For the text-containing cell, return its midpoint in (x, y) coordinate format. 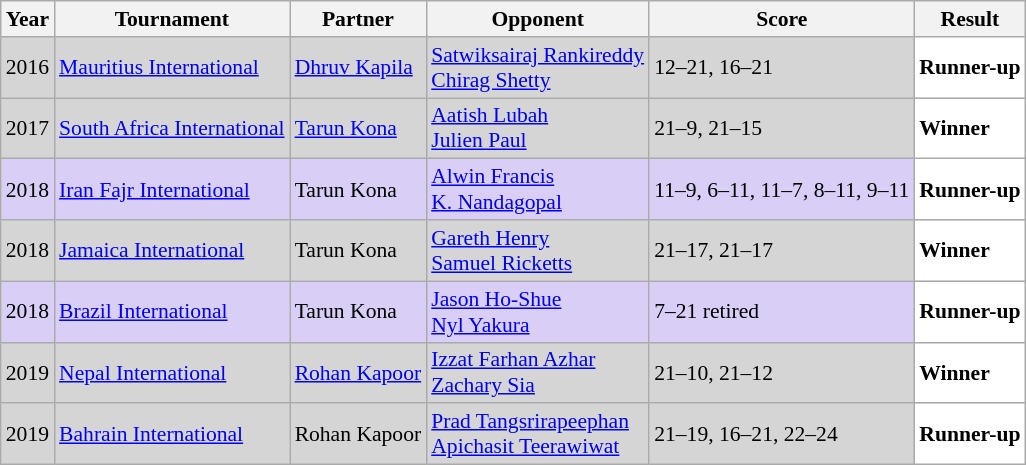
12–21, 16–21 (782, 68)
2017 (28, 128)
Brazil International (172, 312)
South Africa International (172, 128)
Dhruv Kapila (358, 68)
Satwiksairaj Rankireddy Chirag Shetty (538, 68)
Alwin Francis K. Nandagopal (538, 190)
21–9, 21–15 (782, 128)
Year (28, 19)
21–17, 21–17 (782, 250)
Score (782, 19)
Bahrain International (172, 434)
21–19, 16–21, 22–24 (782, 434)
2016 (28, 68)
Prad Tangsrirapeephan Apichasit Teerawiwat (538, 434)
7–21 retired (782, 312)
Gareth Henry Samuel Ricketts (538, 250)
Jamaica International (172, 250)
Jason Ho-Shue Nyl Yakura (538, 312)
Izzat Farhan Azhar Zachary Sia (538, 372)
Tournament (172, 19)
Mauritius International (172, 68)
Aatish Lubah Julien Paul (538, 128)
Result (970, 19)
Opponent (538, 19)
Iran Fajr International (172, 190)
11–9, 6–11, 11–7, 8–11, 9–11 (782, 190)
Nepal International (172, 372)
Partner (358, 19)
21–10, 21–12 (782, 372)
